From the cell containing the given text, extract its center point as [x, y] coordinate. 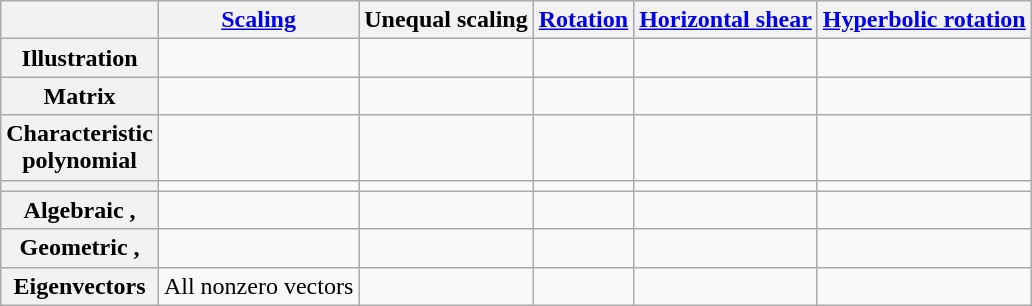
Unequal scaling [446, 20]
Eigenvectors [80, 286]
All nonzero vectors [258, 286]
Horizontal shear [726, 20]
Scaling [258, 20]
Algebraic , [80, 210]
Illustration [80, 58]
Rotation [583, 20]
Matrix [80, 96]
Characteristicpolynomial [80, 148]
Geometric , [80, 248]
Hyperbolic rotation [924, 20]
